From the cell containing the given text, extract its center point as (x, y) coordinate. 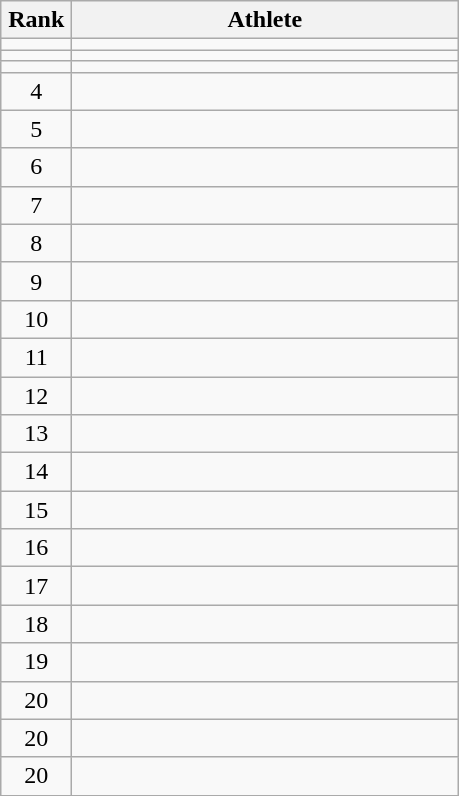
15 (36, 510)
7 (36, 205)
16 (36, 548)
8 (36, 243)
Rank (36, 20)
13 (36, 434)
19 (36, 662)
12 (36, 395)
6 (36, 167)
Athlete (265, 20)
4 (36, 91)
14 (36, 472)
9 (36, 281)
18 (36, 624)
17 (36, 586)
11 (36, 357)
5 (36, 129)
10 (36, 319)
